For the text-containing cell, return its midpoint in [x, y] coordinate format. 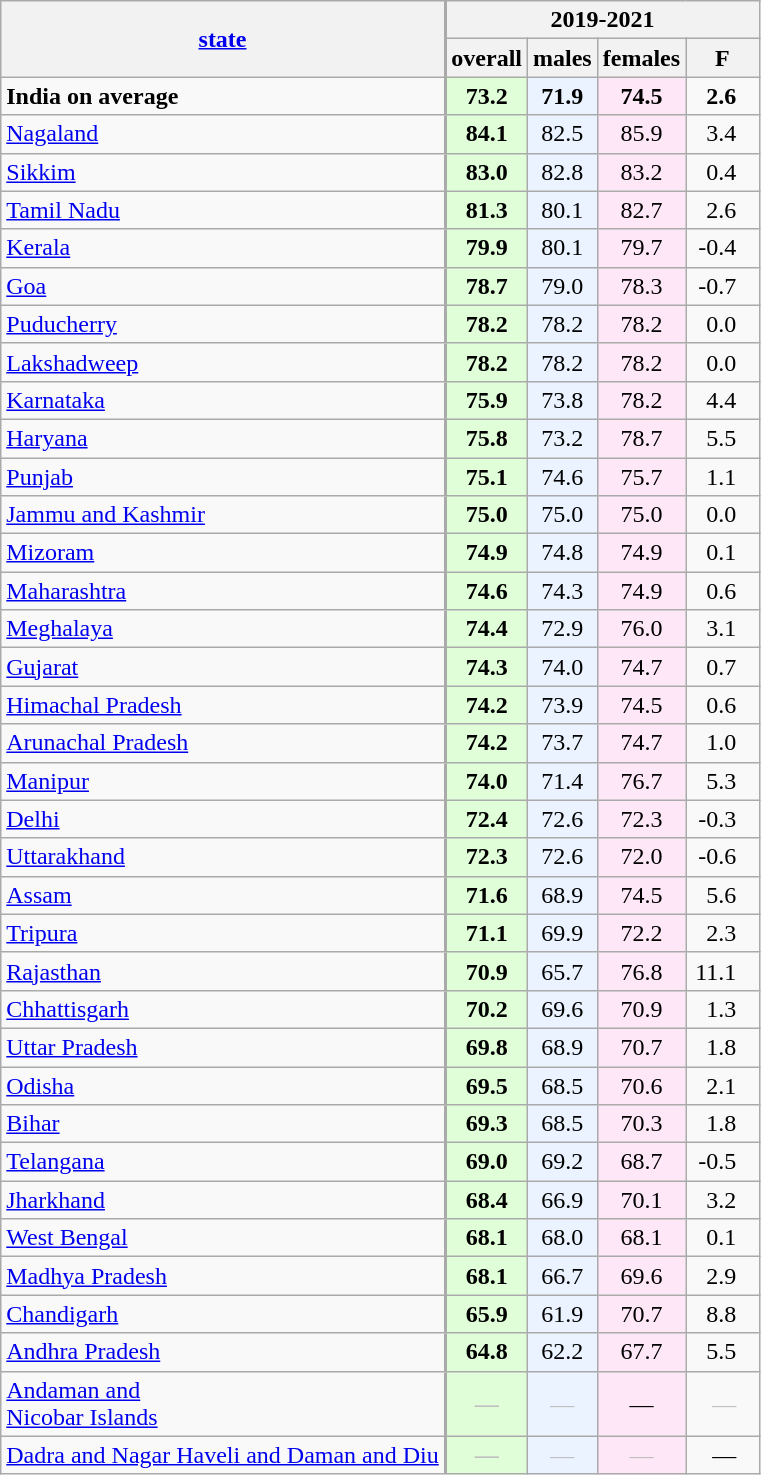
82.5 [563, 134]
82.7 [641, 210]
70.2 [486, 1009]
68.7 [641, 1162]
-0.6 [722, 857]
72.4 [486, 819]
62.2 [563, 1352]
68.0 [563, 1238]
1.0 [722, 743]
70.3 [641, 1124]
83.0 [486, 172]
73.8 [563, 400]
79.0 [563, 286]
Andaman andNicobar Islands [223, 1404]
84.1 [486, 134]
Telangana [223, 1162]
69.5 [486, 1085]
Jammu and Kashmir [223, 515]
Nagaland [223, 134]
Uttar Pradesh [223, 1047]
Himachal Pradesh [223, 705]
72.2 [641, 933]
Bihar [223, 1124]
78.3 [641, 286]
state [223, 39]
66.9 [563, 1200]
61.9 [563, 1314]
Madhya Pradesh [223, 1276]
Tripura [223, 933]
71.4 [563, 781]
1.1 [722, 477]
8.8 [722, 1314]
overall [486, 58]
Punjab [223, 477]
68.4 [486, 1200]
Manipur [223, 781]
Arunachal Pradesh [223, 743]
70.1 [641, 1200]
72.0 [641, 857]
65.9 [486, 1314]
75.1 [486, 477]
Maharashtra [223, 591]
74.8 [563, 553]
69.9 [563, 933]
-0.7 [722, 286]
Tamil Nadu [223, 210]
5.6 [722, 895]
79.9 [486, 248]
-0.5 [722, 1162]
F [722, 58]
Mizoram [223, 553]
2.1 [722, 1085]
64.8 [486, 1352]
85.9 [641, 134]
Chhattisgarh [223, 1009]
females [641, 58]
Lakshadweep [223, 362]
72.9 [563, 629]
69.0 [486, 1162]
69.2 [563, 1162]
75.7 [641, 477]
0.4 [722, 172]
Andhra Pradesh [223, 1352]
2.3 [722, 933]
India on average [223, 96]
75.8 [486, 438]
71.9 [563, 96]
Meghalaya [223, 629]
81.3 [486, 210]
Assam [223, 895]
Kerala [223, 248]
75.9 [486, 400]
82.8 [563, 172]
11.1 [722, 971]
Dadra and Nagar Haveli and Daman and Diu [223, 1455]
Karnataka [223, 400]
Goa [223, 286]
Haryana [223, 438]
83.2 [641, 172]
76.7 [641, 781]
70.6 [641, 1085]
76.8 [641, 971]
West Bengal [223, 1238]
Gujarat [223, 667]
79.7 [641, 248]
Jharkhand [223, 1200]
3.4 [722, 134]
3.1 [722, 629]
Uttarakhand [223, 857]
73.9 [563, 705]
Sikkim [223, 172]
males [563, 58]
Odisha [223, 1085]
5.3 [722, 781]
3.2 [722, 1200]
Rajasthan [223, 971]
66.7 [563, 1276]
-0.3 [722, 819]
0.7 [722, 667]
Delhi [223, 819]
73.7 [563, 743]
65.7 [563, 971]
4.4 [722, 400]
69.8 [486, 1047]
2.9 [722, 1276]
76.0 [641, 629]
71.1 [486, 933]
74.4 [486, 629]
Chandigarh [223, 1314]
71.6 [486, 895]
Puducherry [223, 324]
2019-2021 [602, 20]
-0.4 [722, 248]
69.3 [486, 1124]
1.3 [722, 1009]
67.7 [641, 1352]
